Detect which cell encompasses the target text, then output its [x, y] center coordinate. 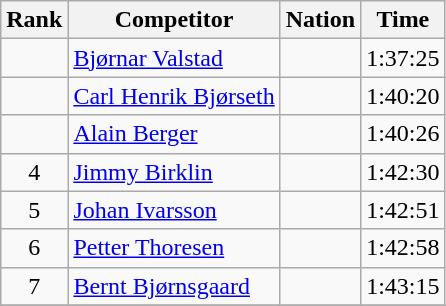
1:42:30 [403, 172]
Jimmy Birklin [174, 172]
5 [34, 210]
7 [34, 286]
6 [34, 248]
4 [34, 172]
1:37:25 [403, 58]
Bernt Bjørnsgaard [174, 286]
Competitor [174, 20]
1:43:15 [403, 286]
Nation [320, 20]
Johan Ivarsson [174, 210]
1:42:58 [403, 248]
Rank [34, 20]
Carl Henrik Bjørseth [174, 96]
Bjørnar Valstad [174, 58]
Alain Berger [174, 134]
1:40:20 [403, 96]
1:40:26 [403, 134]
Time [403, 20]
1:42:51 [403, 210]
Petter Thoresen [174, 248]
